Scan for the cell matching the given text and deliver its (X, Y) coordinate at center. 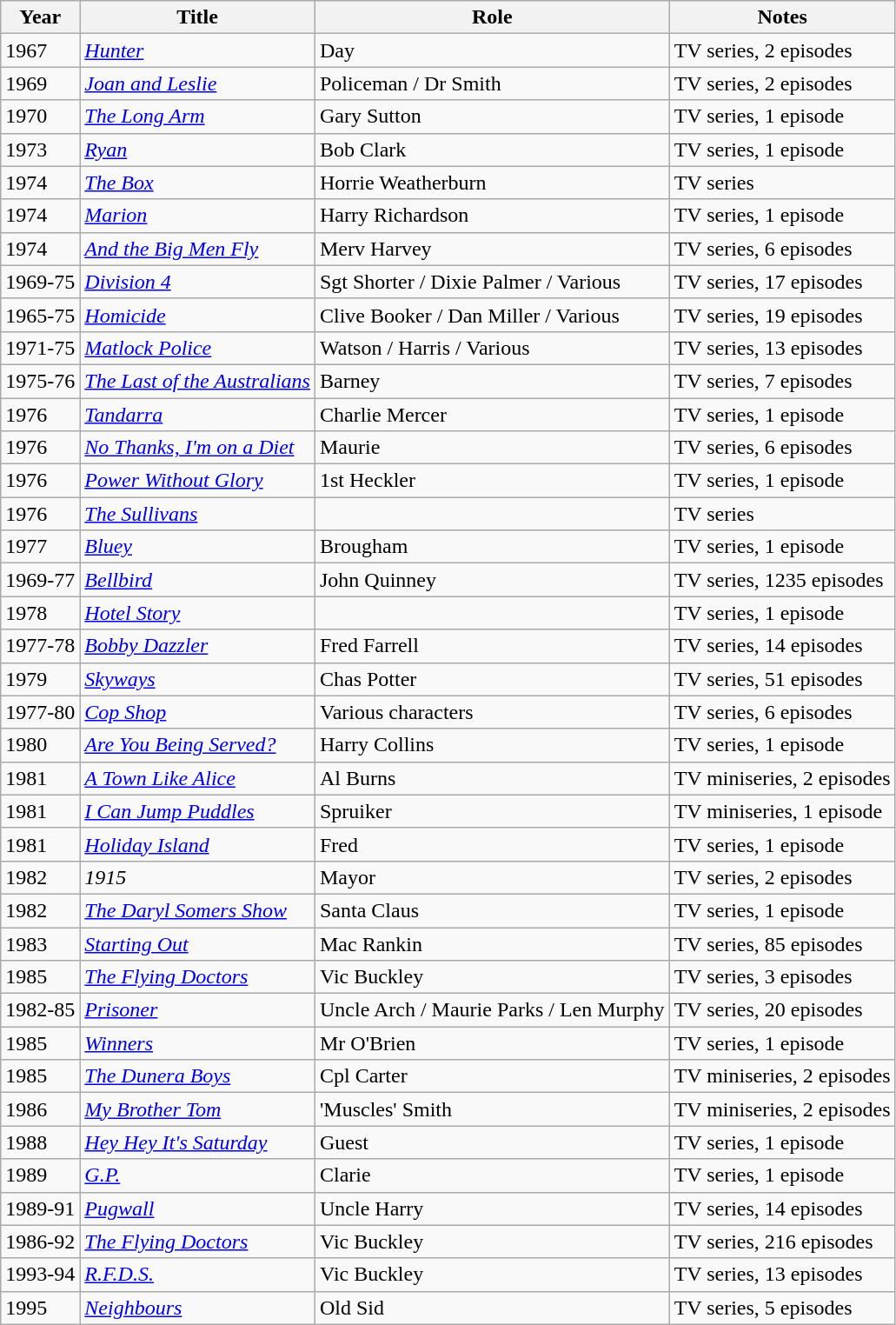
1989 (40, 1175)
The Sullivans (198, 514)
Al Burns (492, 778)
Harry Collins (492, 745)
Winners (198, 1043)
Are You Being Served? (198, 745)
Day (492, 50)
TV series, 17 episodes (782, 282)
John Quinney (492, 580)
1977-78 (40, 646)
1965-75 (40, 315)
Fred (492, 844)
'Muscles' Smith (492, 1109)
Charlie Mercer (492, 415)
1983 (40, 943)
The Dunera Boys (198, 1076)
Hey Hey It's Saturday (198, 1142)
1977 (40, 547)
TV series, 7 episodes (782, 381)
Harry Richardson (492, 216)
Title (198, 17)
Tandarra (198, 415)
Spruiker (492, 811)
1969 (40, 83)
1980 (40, 745)
1993-94 (40, 1275)
Skyways (198, 679)
Prisoner (198, 1010)
1969-75 (40, 282)
TV series, 1235 episodes (782, 580)
Guest (492, 1142)
My Brother Tom (198, 1109)
TV series, 19 episodes (782, 315)
Mac Rankin (492, 943)
1982-85 (40, 1010)
Holiday Island (198, 844)
1986-92 (40, 1242)
1967 (40, 50)
The Daryl Somers Show (198, 910)
1988 (40, 1142)
Mr O'Brien (492, 1043)
Hunter (198, 50)
Old Sid (492, 1308)
Cop Shop (198, 712)
Bob Clark (492, 150)
Joan and Leslie (198, 83)
1971-75 (40, 348)
TV series, 20 episodes (782, 1010)
1969-77 (40, 580)
Neighbours (198, 1308)
TV series, 51 episodes (782, 679)
The Long Arm (198, 117)
1st Heckler (492, 481)
Starting Out (198, 943)
Clarie (492, 1175)
Maurie (492, 448)
1979 (40, 679)
Fred Farrell (492, 646)
R.F.D.S. (198, 1275)
Gary Sutton (492, 117)
A Town Like Alice (198, 778)
I Can Jump Puddles (198, 811)
1986 (40, 1109)
The Last of the Australians (198, 381)
Ryan (198, 150)
Matlock Police (198, 348)
1978 (40, 613)
No Thanks, I'm on a Diet (198, 448)
Chas Potter (492, 679)
Policeman / Dr Smith (492, 83)
TV series, 3 episodes (782, 977)
Power Without Glory (198, 481)
1973 (40, 150)
Uncle Arch / Maurie Parks / Len Murphy (492, 1010)
Notes (782, 17)
TV series, 5 episodes (782, 1308)
Division 4 (198, 282)
Year (40, 17)
Homicide (198, 315)
Brougham (492, 547)
1975-76 (40, 381)
Horrie Weatherburn (492, 183)
Pugwall (198, 1208)
Various characters (492, 712)
1995 (40, 1308)
Marion (198, 216)
Bobby Dazzler (198, 646)
Cpl Carter (492, 1076)
And the Big Men Fly (198, 249)
Role (492, 17)
TV miniseries, 1 episode (782, 811)
TV series, 216 episodes (782, 1242)
Bellbird (198, 580)
Mayor (492, 877)
Hotel Story (198, 613)
1915 (198, 877)
Santa Claus (492, 910)
The Box (198, 183)
Uncle Harry (492, 1208)
Watson / Harris / Various (492, 348)
Merv Harvey (492, 249)
1989-91 (40, 1208)
Bluey (198, 547)
1977-80 (40, 712)
Barney (492, 381)
Clive Booker / Dan Miller / Various (492, 315)
G.P. (198, 1175)
1970 (40, 117)
Sgt Shorter / Dixie Palmer / Various (492, 282)
TV series, 85 episodes (782, 943)
